Capture the cell that displays the provided text and extract its (x, y) central coordinate. 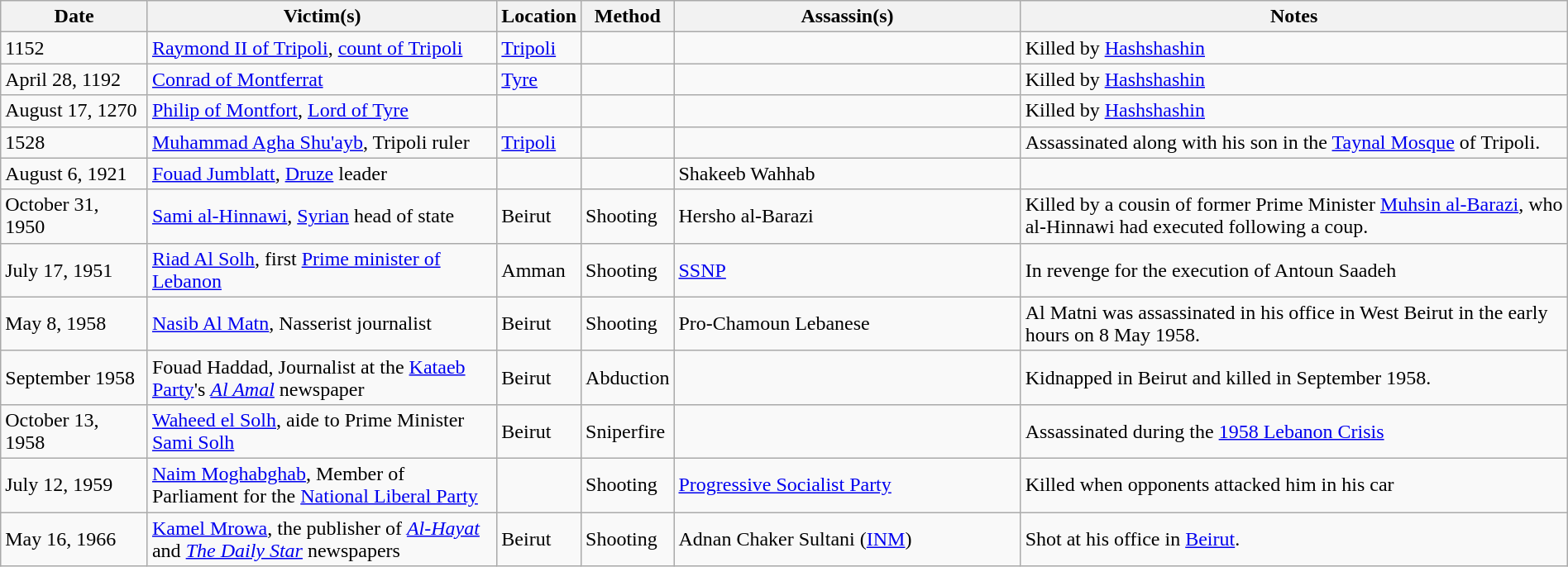
In revenge for the execution of Antoun Saadeh (1293, 269)
Fouad Jumblatt, Druze leader (322, 174)
Assassin(s) (847, 17)
SSNP (847, 269)
Victim(s) (322, 17)
Philip of Montfort, Lord of Tyre (322, 111)
April 28, 1192 (74, 79)
Assassinated during the 1958 Lebanon Crisis (1293, 431)
August 17, 1270 (74, 111)
1152 (74, 48)
Amman (539, 269)
Shakeeb Wahhab (847, 174)
Nasib Al Matn, Nasserist journalist (322, 324)
1528 (74, 142)
Raymond II of Tripoli, count of Tripoli (322, 48)
October 13, 1958 (74, 431)
August 6, 1921 (74, 174)
Muhammad Agha Shu'ayb, Tripoli ruler (322, 142)
Sami al-Hinnawi, Syrian head of state (322, 217)
Kidnapped in Beirut and killed in September 1958. (1293, 377)
Killed by a cousin of former Prime Minister Muhsin al-Barazi, who al-Hinnawi had executed following a coup. (1293, 217)
Sniperfire (628, 431)
Location (539, 17)
May 8, 1958 (74, 324)
Tyre (539, 79)
Al Matni was assassinated in his office in West Beirut in the early hours on 8 May 1958. (1293, 324)
Notes (1293, 17)
Fouad Haddad, Journalist at the Kataeb Party's Al Amal newspaper (322, 377)
Naim Moghabghab, Member of Parliament for the National Liberal Party (322, 484)
Progressive Socialist Party (847, 484)
Pro-Chamoun Lebanese (847, 324)
Method (628, 17)
July 12, 1959 (74, 484)
May 16, 1966 (74, 539)
Adnan Chaker Sultani (INM) (847, 539)
Assassinated along with his son in the Taynal Mosque of Tripoli. (1293, 142)
Riad Al Solh, first Prime minister of Lebanon (322, 269)
Killed when opponents attacked him in his car (1293, 484)
October 31, 1950 (74, 217)
Hersho al-Barazi (847, 217)
Date (74, 17)
Waheed el Solh, aide to Prime Minister Sami Solh (322, 431)
Abduction (628, 377)
July 17, 1951 (74, 269)
Shot at his office in Beirut. (1293, 539)
September 1958 (74, 377)
Kamel Mrowa, the publisher of Al-Hayat and The Daily Star newspapers (322, 539)
Conrad of Montferrat (322, 79)
